Locate the cell with the specified text and output its [x, y] center coordinate. 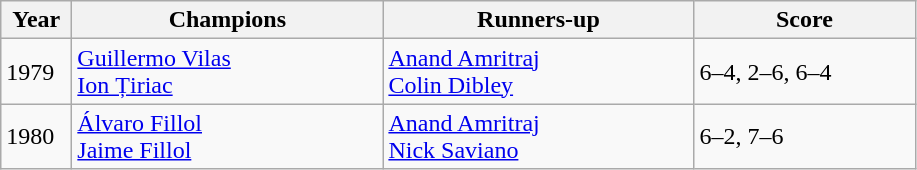
6–4, 2–6, 6–4 [804, 72]
Guillermo Vilas Ion Țiriac [228, 72]
6–2, 7–6 [804, 136]
Year [36, 20]
Anand Amritraj Colin Dibley [538, 72]
Runners-up [538, 20]
Anand Amritraj Nick Saviano [538, 136]
Score [804, 20]
1979 [36, 72]
Champions [228, 20]
1980 [36, 136]
Álvaro Fillol Jaime Fillol [228, 136]
